Output the [x, y] coordinate of the center of the cell containing the given text.  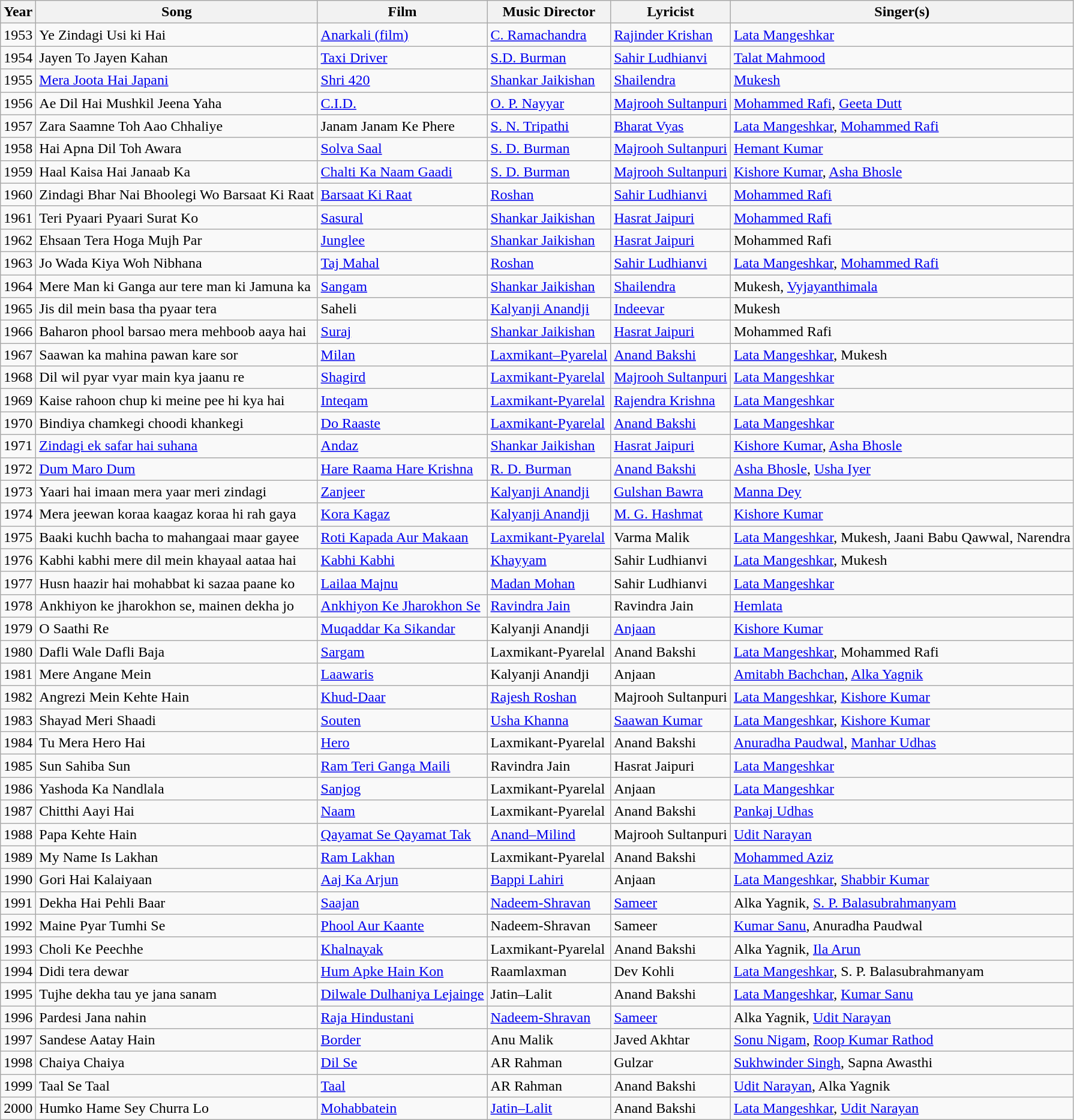
1966 [18, 332]
Javed Akhtar [671, 1040]
Baharon phool barsao mera mehboob aaya hai [176, 332]
Husn haazir hai mohabbat ki sazaa paane ko [176, 583]
Singer(s) [902, 12]
Raamlaxman [549, 971]
Jo Wada Kiya Woh Nibhana [176, 263]
Sonu Nigam, Roop Kumar Rathod [902, 1040]
Saajan [402, 903]
Talat Mahmood [902, 58]
Lailaa Majnu [402, 583]
Anuradha Paudwal, Manhar Udhas [902, 743]
1989 [18, 857]
Maine Pyar Tumhi Se [176, 926]
Dekha Hai Pehli Baar [176, 903]
Laxmikant–Pyarelal [549, 355]
1983 [18, 720]
My Name Is Lakhan [176, 857]
1958 [18, 149]
Tu Mera Hero Hai [176, 743]
Bharat Vyas [671, 126]
1962 [18, 240]
1987 [18, 811]
Ae Dil Hai Mushkil Jeena Yaha [176, 103]
1956 [18, 103]
Zindagi ek safar hai suhana [176, 446]
Dafli Wale Dafli Baja [176, 651]
Chalti Ka Naam Gaadi [402, 172]
1963 [18, 263]
1996 [18, 1017]
Rajendra Krishna [671, 400]
1984 [18, 743]
1953 [18, 35]
C.I.D. [402, 103]
Hero [402, 743]
Saheli [402, 309]
Ankhiyon ke jharokhon se, mainen dekha jo [176, 606]
Kabhi kabhi mere dil mein khayaal aataa hai [176, 560]
1993 [18, 948]
1977 [18, 583]
Yaari hai imaan mera yaar meri zindagi [176, 492]
Saawan ka mahina pawan kare sor [176, 355]
Taj Mahal [402, 263]
Pankaj Udhas [902, 811]
Amitabh Bachchan, Alka Yagnik [902, 675]
1978 [18, 606]
Shayad Meri Shaadi [176, 720]
Udit Narayan, Alka Yagnik [902, 1086]
1982 [18, 697]
Mera Joota Hai Japani [176, 80]
Hemlata [902, 606]
1957 [18, 126]
Jis dil mein basa tha pyaar tera [176, 309]
Ehsaan Tera Hoga Mujh Par [176, 240]
Inteqam [402, 400]
1986 [18, 789]
Dilwale Dulhaniya Lejainge [402, 994]
Kumar Sanu, Anuradha Paudwal [902, 926]
Qayamat Se Qayamat Tak [402, 834]
Saawan Kumar [671, 720]
Kabhi Kabhi [402, 560]
Haal Kaisa Hai Janaab Ka [176, 172]
Asha Bhosle, Usha Iyer [902, 469]
1967 [18, 355]
Kora Kagaz [402, 514]
Mukesh, Vyjayanthimala [902, 286]
1974 [18, 514]
Sasural [402, 217]
Ram Lakhan [402, 857]
Zanjeer [402, 492]
1998 [18, 1063]
Papa Kehte Hain [176, 834]
Khud-Daar [402, 697]
Hare Raama Hare Krishna [402, 469]
Junglee [402, 240]
Mera jeewan koraa kaagaz koraa hi rah gaya [176, 514]
Ankhiyon Ke Jharokhon Se [402, 606]
Anand–Milind [549, 834]
Bindiya chamkegi choodi khankegi [176, 423]
Lyricist [671, 12]
Udit Narayan [902, 834]
Taxi Driver [402, 58]
Barsaat Ki Raat [402, 194]
Hai Apna Dil Toh Awara [176, 149]
O Saathi Re [176, 628]
Jayen To Jayen Kahan [176, 58]
Lata Mangeshkar, Kumar Sanu [902, 994]
Sangam [402, 286]
Naam [402, 811]
Zara Saamne Toh Aao Chhaliye [176, 126]
1961 [18, 217]
Mere Angane Mein [176, 675]
C. Ramachandra [549, 35]
Sargam [402, 651]
Manna Dey [902, 492]
1968 [18, 378]
Muqaddar Ka Sikandar [402, 628]
1990 [18, 880]
Didi tera dewar [176, 971]
S.D. Burman [549, 58]
1971 [18, 446]
Zindagi Bhar Nai Bhoolegi Wo Barsaat Ki Raat [176, 194]
Bappi Lahiri [549, 880]
1985 [18, 766]
Taal [402, 1086]
1972 [18, 469]
1955 [18, 80]
Film [402, 12]
Alka Yagnik, S. P. Balasubrahmanyam [902, 903]
Madan Mohan [549, 583]
Year [18, 12]
1975 [18, 537]
Gori Hai Kalaiyaan [176, 880]
1976 [18, 560]
1964 [18, 286]
Mohammed Aziz [902, 857]
Gulshan Bawra [671, 492]
Tujhe dekha tau ye jana sanam [176, 994]
1994 [18, 971]
1970 [18, 423]
Humko Hame Sey Churra Lo [176, 1109]
Rajesh Roshan [549, 697]
Lata Mangeshkar, Udit Narayan [902, 1109]
Pardesi Jana nahin [176, 1017]
Rajinder Krishan [671, 35]
1999 [18, 1086]
Song [176, 12]
1991 [18, 903]
Solva Saal [402, 149]
Do Raaste [402, 423]
Shri 420 [402, 80]
Dev Kohli [671, 971]
Anarkali (film) [402, 35]
Ram Teri Ganga Maili [402, 766]
Hemant Kumar [902, 149]
Khalnayak [402, 948]
Angrezi Mein Kehte Hain [176, 697]
Lata Mangeshkar, Mukesh, Jaani Babu Qawwal, Narendra [902, 537]
Taal Se Taal [176, 1086]
Kaise rahoon chup ki meine pee hi kya hai [176, 400]
Gulzar [671, 1063]
Sandese Aatay Hain [176, 1040]
1959 [18, 172]
Alka Yagnik, Udit Narayan [902, 1017]
Sukhwinder Singh, Sapna Awasthi [902, 1063]
1997 [18, 1040]
Ye Zindagi Usi ki Hai [176, 35]
Baaki kuchh bacha to mahangaai maar gayee [176, 537]
Yashoda Ka Nandlala [176, 789]
Janam Janam Ke Phere [402, 126]
Usha Khanna [549, 720]
1995 [18, 994]
Dil Se [402, 1063]
Milan [402, 355]
Mere Man ki Ganga aur tere man ki Jamuna ka [176, 286]
Mohammed Rafi, Geeta Dutt [902, 103]
Chaiya Chaiya [176, 1063]
Sanjog [402, 789]
1965 [18, 309]
Aaj Ka Arjun [402, 880]
Mohabbatein [402, 1109]
Andaz [402, 446]
S. N. Tripathi [549, 126]
Suraj [402, 332]
1981 [18, 675]
Hum Apke Hain Kon [402, 971]
2000 [18, 1109]
Music Director [549, 12]
Phool Aur Kaante [402, 926]
Chitthi Aayi Hai [176, 811]
Sun Sahiba Sun [176, 766]
1960 [18, 194]
Choli Ke Peechhe [176, 948]
1954 [18, 58]
O. P. Nayyar [549, 103]
Dil wil pyar vyar main kya jaanu re [176, 378]
Roti Kapada Aur Makaan [402, 537]
Dum Maro Dum [176, 469]
Lata Mangeshkar, S. P. Balasubrahmanyam [902, 971]
Teri Pyaari Pyaari Surat Ko [176, 217]
Lata Mangeshkar, Shabbir Kumar [902, 880]
1973 [18, 492]
1969 [18, 400]
1979 [18, 628]
Souten [402, 720]
Alka Yagnik, Ila Arun [902, 948]
1988 [18, 834]
M. G. Hashmat [671, 514]
R. D. Burman [549, 469]
Indeevar [671, 309]
Khayyam [549, 560]
1992 [18, 926]
Border [402, 1040]
Shagird [402, 378]
Varma Malik [671, 537]
Laawaris [402, 675]
Anu Malik [549, 1040]
Raja Hindustani [402, 1017]
1980 [18, 651]
